For the text-containing cell, return its midpoint in [X, Y] coordinate format. 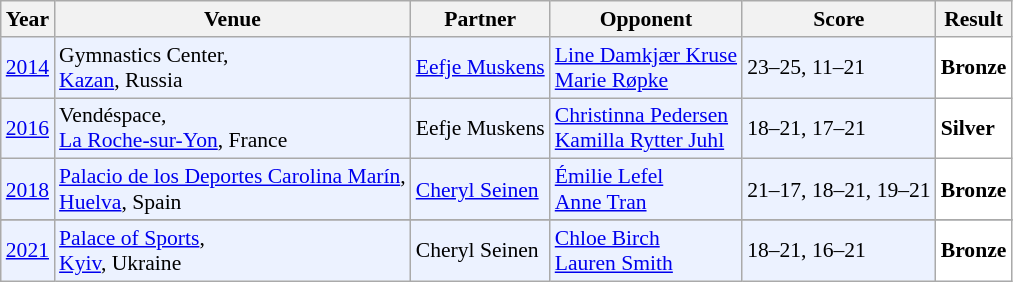
18–21, 16–21 [839, 250]
2021 [28, 250]
Vendéspace,La Roche-sur-Yon, France [232, 128]
Year [28, 19]
Silver [974, 128]
Palacio de los Deportes Carolina Marín,Huelva, Spain [232, 190]
21–17, 18–21, 19–21 [839, 190]
18–21, 17–21 [839, 128]
Partner [480, 19]
Palace of Sports,Kyiv, Ukraine [232, 250]
Opponent [646, 19]
Line Damkjær Kruse Marie Røpke [646, 68]
2018 [28, 190]
23–25, 11–21 [839, 68]
Result [974, 19]
Christinna Pedersen Kamilla Rytter Juhl [646, 128]
2014 [28, 68]
Score [839, 19]
Venue [232, 19]
2016 [28, 128]
Chloe Birch Lauren Smith [646, 250]
Émilie Lefel Anne Tran [646, 190]
Gymnastics Center,Kazan, Russia [232, 68]
